Return (X, Y) of the center of cell containing provided text 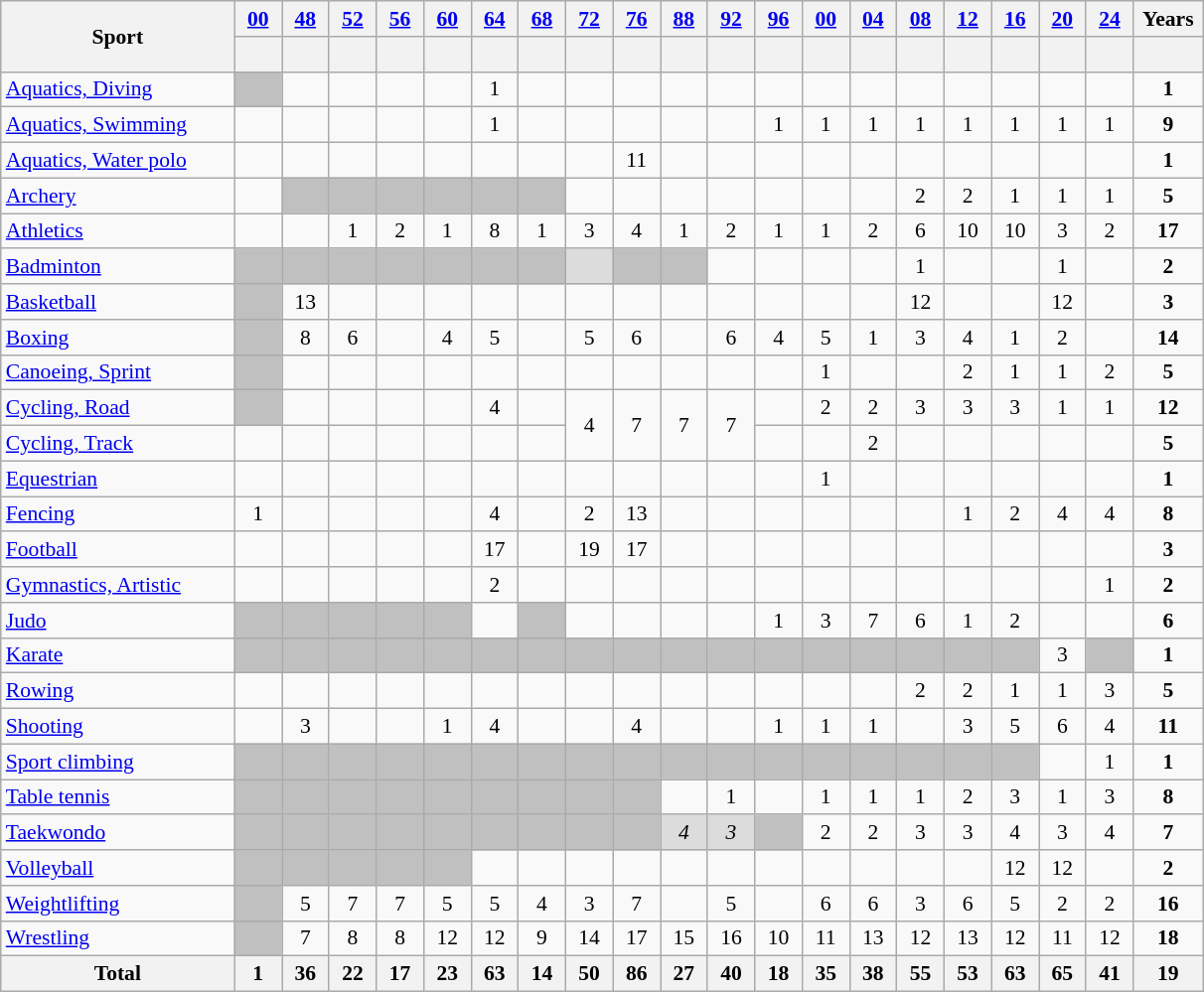
88 (683, 19)
76 (637, 19)
Aquatics, Swimming (117, 125)
Basketball (117, 302)
Taekwondo (117, 833)
Judo (117, 621)
Shooting (117, 727)
Badminton (117, 267)
20 (1063, 19)
Boxing (117, 338)
92 (731, 19)
Rowing (117, 691)
Equestrian (117, 479)
38 (873, 974)
Cycling, Road (117, 408)
22 (353, 974)
86 (637, 974)
68 (542, 19)
35 (826, 974)
36 (306, 974)
24 (1110, 19)
48 (306, 19)
Sport (117, 36)
Archery (117, 196)
96 (779, 19)
Canoeing, Sprint (117, 372)
50 (589, 974)
52 (353, 19)
Cycling, Track (117, 444)
Football (117, 550)
15 (683, 938)
Athletics (117, 231)
Fencing (117, 514)
27 (683, 974)
Total (117, 974)
40 (731, 974)
Sport climbing (117, 762)
Gymnastics, Artistic (117, 585)
53 (968, 974)
65 (1063, 974)
Wrestling (117, 938)
60 (447, 19)
04 (873, 19)
64 (495, 19)
41 (1110, 974)
Volleyball (117, 868)
56 (400, 19)
Years (1168, 19)
55 (921, 974)
23 (447, 974)
Weightlifting (117, 904)
Table tennis (117, 797)
Aquatics, Water polo (117, 161)
Aquatics, Diving (117, 89)
72 (589, 19)
08 (921, 19)
Karate (117, 655)
